Scan for the cell matching the given text and deliver its (X, Y) coordinate at center. 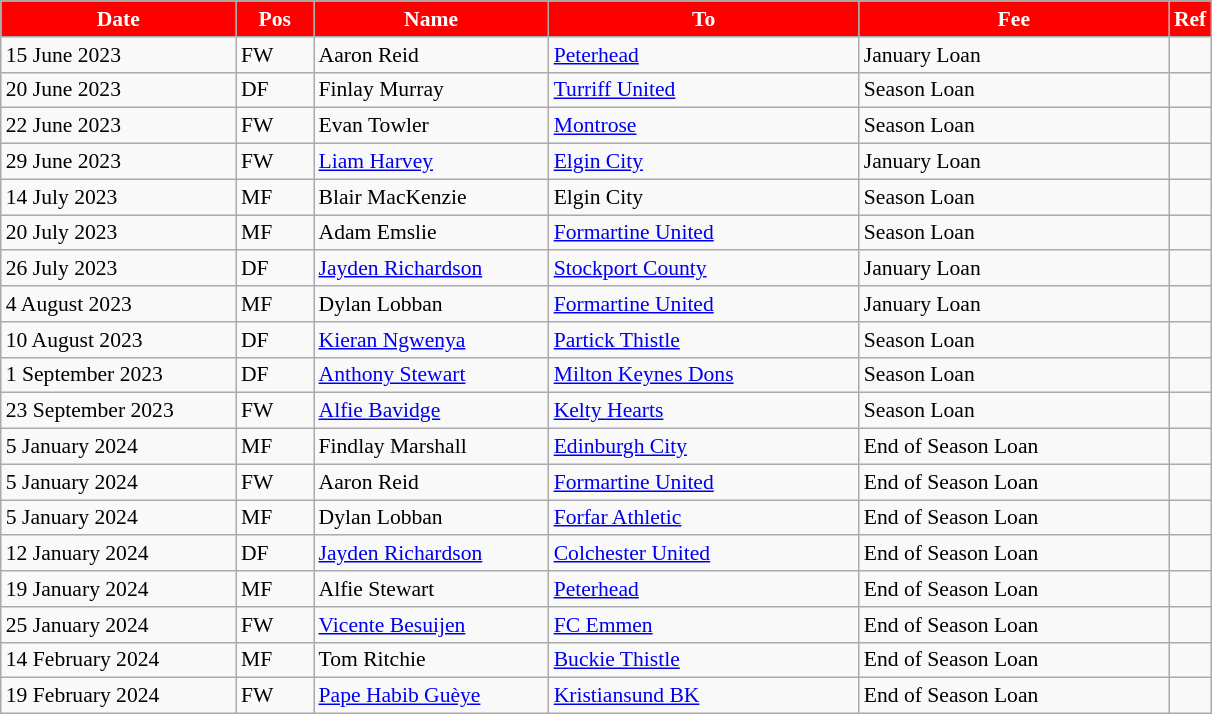
Buckie Thistle (704, 660)
23 September 2023 (118, 411)
22 June 2023 (118, 126)
Pos (275, 19)
Fee (1014, 19)
Name (432, 19)
Adam Emslie (432, 233)
Edinburgh City (704, 447)
26 July 2023 (118, 269)
14 July 2023 (118, 197)
Kelty Hearts (704, 411)
Blair MacKenzie (432, 197)
10 August 2023 (118, 340)
Alfie Bavidge (432, 411)
Finlay Murray (432, 90)
Kieran Ngwenya (432, 340)
Ref (1190, 19)
Vicente Besuijen (432, 625)
Alfie Stewart (432, 589)
Evan Towler (432, 126)
29 June 2023 (118, 162)
Stockport County (704, 269)
Pape Habib Guèye (432, 696)
Turriff United (704, 90)
Colchester United (704, 554)
Anthony Stewart (432, 375)
15 June 2023 (118, 55)
Liam Harvey (432, 162)
14 February 2024 (118, 660)
19 February 2024 (118, 696)
1 September 2023 (118, 375)
Kristiansund BK (704, 696)
20 June 2023 (118, 90)
Findlay Marshall (432, 447)
4 August 2023 (118, 304)
FC Emmen (704, 625)
Montrose (704, 126)
20 July 2023 (118, 233)
Tom Ritchie (432, 660)
19 January 2024 (118, 589)
Date (118, 19)
Milton Keynes Dons (704, 375)
To (704, 19)
25 January 2024 (118, 625)
Partick Thistle (704, 340)
Forfar Athletic (704, 518)
12 January 2024 (118, 554)
